Extract the [X, Y] coordinate from the center of the cell holding the provided text.  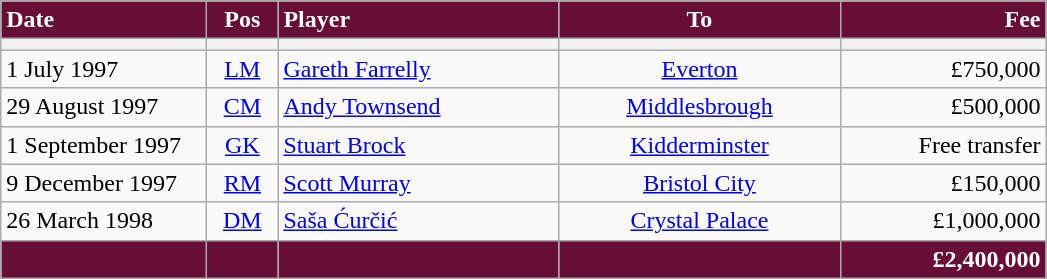
£750,000 [943, 69]
29 August 1997 [104, 107]
£1,000,000 [943, 221]
£500,000 [943, 107]
Scott Murray [418, 183]
Stuart Brock [418, 145]
GK [242, 145]
Fee [943, 20]
9 December 1997 [104, 183]
LM [242, 69]
To [700, 20]
Player [418, 20]
Andy Townsend [418, 107]
RM [242, 183]
DM [242, 221]
Crystal Palace [700, 221]
Saša Ćurčić [418, 221]
Gareth Farrelly [418, 69]
26 March 1998 [104, 221]
1 September 1997 [104, 145]
£2,400,000 [943, 259]
Bristol City [700, 183]
1 July 1997 [104, 69]
Date [104, 20]
£150,000 [943, 183]
Free transfer [943, 145]
Pos [242, 20]
Kidderminster [700, 145]
Everton [700, 69]
CM [242, 107]
Middlesbrough [700, 107]
